Identify which cell holds the provided text, then report its [x, y] central coordinate. 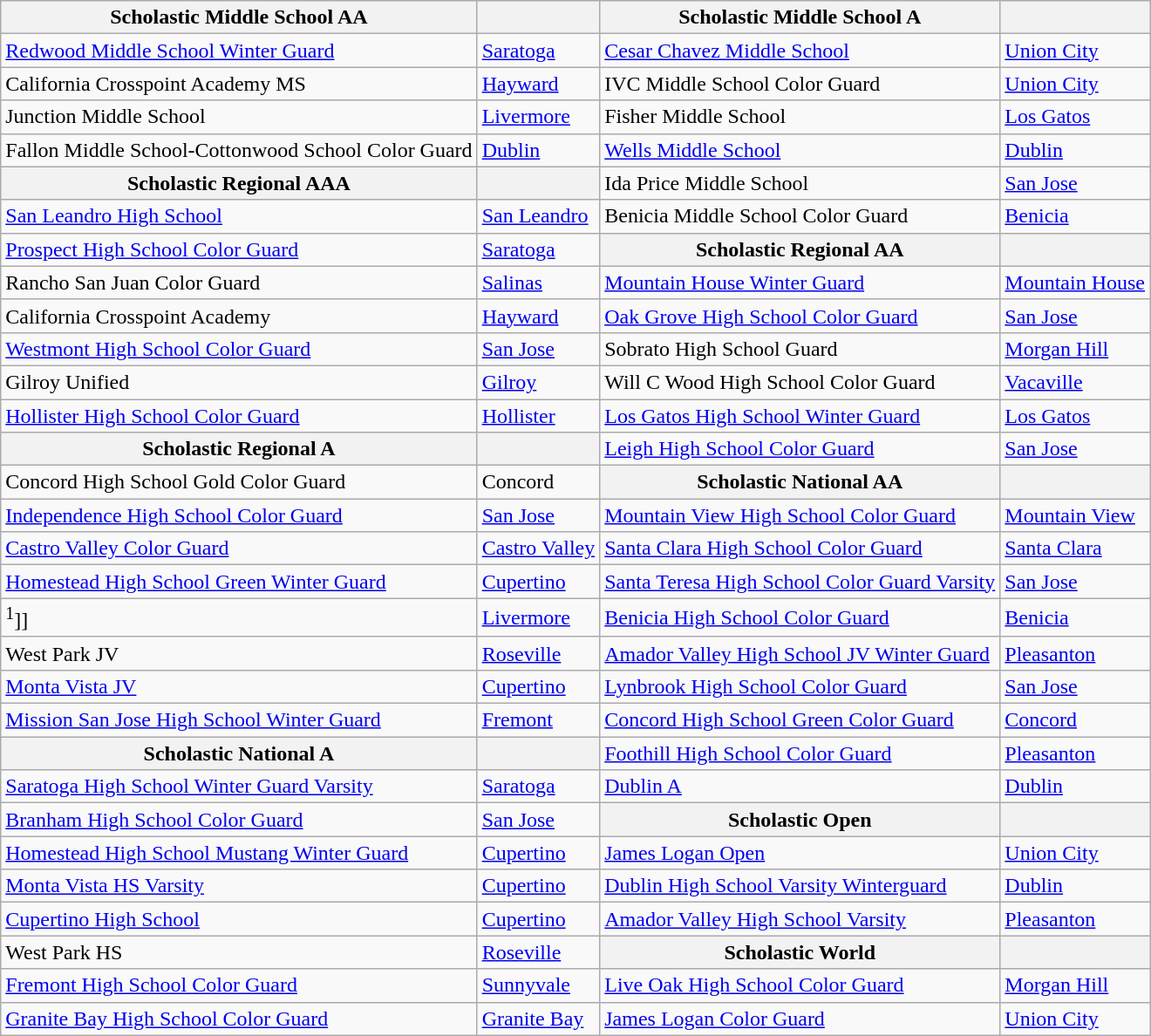
Gilroy Unified [239, 382]
Scholastic Middle School AA [239, 17]
Sobrato High School Guard [800, 349]
Rancho San Juan Color Guard [239, 283]
Vacaville [1075, 382]
Hollister High School Color Guard [239, 416]
West Park HS [239, 952]
Fisher Middle School [800, 117]
Dublin High School Varsity Winterguard [800, 886]
Dublin A [800, 787]
Oak Grove High School Color Guard [800, 316]
Cupertino High School [239, 919]
Benicia High School Color Guard [800, 617]
Castro Valley Color Guard [239, 549]
James Logan Open [800, 853]
California Crosspoint Academy MS [239, 84]
Santa Clara High School Color Guard [800, 549]
Homestead High School Green Winter Guard [239, 582]
Branham High School Color Guard [239, 820]
Saratoga High School Winter Guard Varsity [239, 787]
Scholastic Regional AA [800, 249]
San Leandro [539, 216]
Scholastic Middle School A [800, 17]
Live Oak High School Color Guard [800, 985]
Santa Teresa High School Color Guard Varsity [800, 582]
Ida Price Middle School [800, 183]
Gilroy [539, 382]
Mountain View [1075, 515]
Cesar Chavez Middle School [800, 51]
Leigh High School Color Guard [800, 449]
Santa Clara [1075, 549]
Independence High School Color Guard [239, 515]
Hollister [539, 416]
Granite Bay [539, 1019]
IVC Middle School Color Guard [800, 84]
Benicia Middle School Color Guard [800, 216]
San Leandro High School [239, 216]
Lynbrook High School Color Guard [800, 686]
Foothill High School Color Guard [800, 753]
Will C Wood High School Color Guard [800, 382]
Fremont High School Color Guard [239, 985]
West Park JV [239, 653]
California Crosspoint Academy [239, 316]
Sunnyvale [539, 985]
Prospect High School Color Guard [239, 249]
Granite Bay High School Color Guard [239, 1019]
Scholastic National AA [800, 482]
Redwood Middle School Winter Guard [239, 51]
Mountain House Winter Guard [800, 283]
Castro Valley [539, 549]
Concord High School Gold Color Guard [239, 482]
Monta Vista JV [239, 686]
Homestead High School Mustang Winter Guard [239, 853]
Scholastic National A [239, 753]
Scholastic Open [800, 820]
Amador Valley High School Varsity [800, 919]
Mission San Jose High School Winter Guard [239, 720]
Fremont [539, 720]
1]] [239, 617]
Mountain View High School Color Guard [800, 515]
Los Gatos High School Winter Guard [800, 416]
Scholastic Regional AAA [239, 183]
James Logan Color Guard [800, 1019]
Mountain House [1075, 283]
Monta Vista HS Varsity [239, 886]
Concord High School Green Color Guard [800, 720]
Westmont High School Color Guard [239, 349]
Wells Middle School [800, 150]
Fallon Middle School-Cottonwood School Color Guard [239, 150]
Scholastic Regional A [239, 449]
Junction Middle School [239, 117]
Scholastic World [800, 952]
Amador Valley High School JV Winter Guard [800, 653]
Salinas [539, 283]
